Detect which cell encompasses the target text, then output its [X, Y] center coordinate. 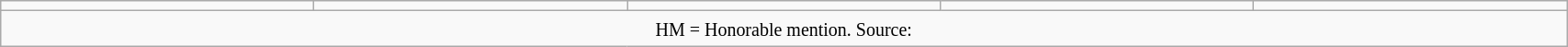
HM = Honorable mention. Source: [784, 29]
